Search for the cell housing the specified text and yield its [X, Y] center coordinate. 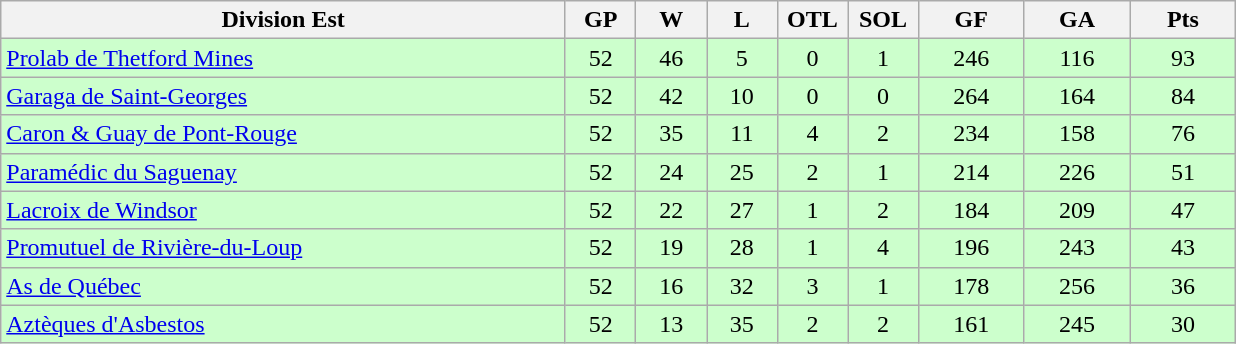
SOL [884, 20]
Pts [1183, 20]
76 [1183, 134]
GP [600, 20]
264 [971, 96]
209 [1077, 210]
Garaga de Saint-Georges [284, 96]
Promutuel de Rivière-du-Loup [284, 248]
16 [672, 286]
W [672, 20]
164 [1077, 96]
161 [971, 324]
43 [1183, 248]
256 [1077, 286]
L [742, 20]
28 [742, 248]
46 [672, 58]
Aztèques d'Asbestos [284, 324]
GA [1077, 20]
158 [1077, 134]
234 [971, 134]
32 [742, 286]
42 [672, 96]
11 [742, 134]
51 [1183, 172]
10 [742, 96]
3 [812, 286]
47 [1183, 210]
246 [971, 58]
Paramédic du Saguenay [284, 172]
93 [1183, 58]
226 [1077, 172]
245 [1077, 324]
13 [672, 324]
27 [742, 210]
30 [1183, 324]
116 [1077, 58]
19 [672, 248]
214 [971, 172]
5 [742, 58]
196 [971, 248]
As de Québec [284, 286]
36 [1183, 286]
24 [672, 172]
184 [971, 210]
243 [1077, 248]
178 [971, 286]
84 [1183, 96]
GF [971, 20]
Lacroix de Windsor [284, 210]
22 [672, 210]
Caron & Guay de Pont-Rouge [284, 134]
Prolab de Thetford Mines [284, 58]
Division Est [284, 20]
OTL [812, 20]
25 [742, 172]
